Locate the cell with the specified text and output its (X, Y) center coordinate. 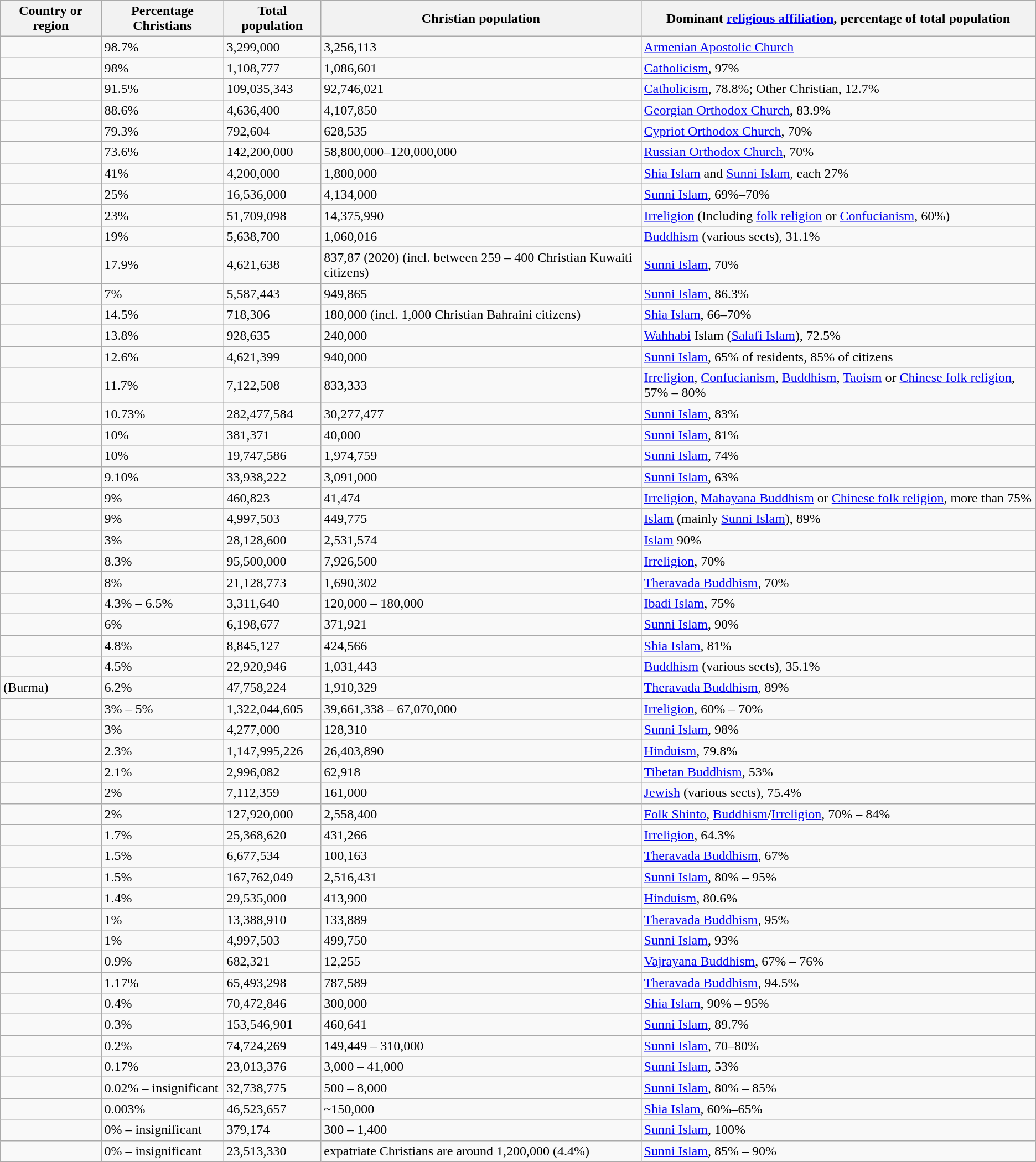
1,147,995,226 (272, 751)
Theravada Buddhism, 95% (838, 919)
180,000 (incl. 1,000 Christian Bahraini citizens) (481, 315)
1,974,759 (481, 456)
1,060,016 (481, 236)
4,277,000 (272, 730)
41% (163, 173)
949,865 (481, 294)
5,638,700 (272, 236)
Islam (mainly Sunni Islam), 89% (838, 519)
282,477,584 (272, 414)
Hinduism, 80.6% (838, 898)
3,311,640 (272, 603)
424,566 (481, 646)
940,000 (481, 357)
4.3% – 6.5% (163, 603)
62,918 (481, 772)
25,368,620 (272, 835)
51,709,098 (272, 215)
23% (163, 215)
95,500,000 (272, 561)
4,621,638 (272, 264)
12,255 (481, 961)
19% (163, 236)
28,128,600 (272, 540)
499,750 (481, 940)
4,621,399 (272, 357)
413,900 (481, 898)
628,535 (481, 131)
Shia Islam, 60%–65% (838, 1109)
Sunni Islam, 80% – 85% (838, 1088)
1.7% (163, 835)
3,256,113 (481, 47)
4,636,400 (272, 110)
Tibetan Buddhism, 53% (838, 772)
29,535,000 (272, 898)
928,635 (272, 336)
58,800,000–120,000,000 (481, 152)
142,200,000 (272, 152)
Shia Islam, 81% (838, 646)
4.5% (163, 667)
5,587,443 (272, 294)
0.003% (163, 1109)
19,747,586 (272, 456)
Irreligion, 70% (838, 561)
(Burma) (51, 688)
Georgian Orthodox Church, 83.9% (838, 110)
1,800,000 (481, 173)
21,128,773 (272, 582)
500 – 8,000 (481, 1088)
Sunni Islam, 70% (838, 264)
13,388,910 (272, 919)
Catholicism, 78.8%; Other Christian, 12.7% (838, 89)
3,299,000 (272, 47)
Shia Islam, 66–70% (838, 315)
Sunni Islam, 89.7% (838, 1025)
47,758,224 (272, 688)
Sunni Islam, 90% (838, 624)
6,677,534 (272, 856)
Total population (272, 19)
2,996,082 (272, 772)
10.73% (163, 414)
98% (163, 68)
39,661,338 – 67,070,000 (481, 709)
Theravada Buddhism, 67% (838, 856)
Christian population (481, 19)
88.6% (163, 110)
2,531,574 (481, 540)
25% (163, 194)
Jewish (various sects), 75.4% (838, 793)
Irreligion (Including folk religion or Confucianism, 60%) (838, 215)
13.8% (163, 336)
6.2% (163, 688)
Sunni Islam, 100% (838, 1130)
0.17% (163, 1067)
1,031,443 (481, 667)
1.4% (163, 898)
1,108,777 (272, 68)
17.9% (163, 264)
Armenian Apostolic Church (838, 47)
73.6% (163, 152)
133,889 (481, 919)
1,910,329 (481, 688)
Theravada Buddhism, 94.5% (838, 982)
98.7% (163, 47)
46,523,657 (272, 1109)
109,035,343 (272, 89)
12.6% (163, 357)
0.4% (163, 1004)
449,775 (481, 519)
Theravada Buddhism, 70% (838, 582)
1,322,044,605 (272, 709)
381,371 (272, 435)
167,762,049 (272, 877)
8,845,127 (272, 646)
371,921 (481, 624)
682,321 (272, 961)
Hinduism, 79.8% (838, 751)
Irreligion, Mahayana Buddhism or Chinese folk religion, more than 75% (838, 498)
837,87 (2020) (incl. between 259 – 400 Christian Kuwaiti citizens) (481, 264)
153,546,901 (272, 1025)
Islam 90% (838, 540)
0.02% – insignificant (163, 1088)
Sunni Islam, 81% (838, 435)
833,333 (481, 385)
7,926,500 (481, 561)
40,000 (481, 435)
Sunni Islam, 80% – 95% (838, 877)
6% (163, 624)
Shia Islam, 90% – 95% (838, 1004)
8.3% (163, 561)
Theravada Buddhism, 89% (838, 688)
0.3% (163, 1025)
2,516,431 (481, 877)
240,000 (481, 336)
1.17% (163, 982)
16,536,000 (272, 194)
300 – 1,400 (481, 1130)
Vajrayana Buddhism, 67% – 76% (838, 961)
718,306 (272, 315)
3,000 – 41,000 (481, 1067)
Sunni Islam, 69%–70% (838, 194)
8% (163, 582)
792,604 (272, 131)
127,920,000 (272, 814)
33,938,222 (272, 477)
Irreligion, 60% – 70% (838, 709)
Percentage Christians (163, 19)
26,403,890 (481, 751)
Catholicism, 97% (838, 68)
23,013,376 (272, 1067)
0.9% (163, 961)
Sunni Islam, 63% (838, 477)
32,738,775 (272, 1088)
92,746,021 (481, 89)
70,472,846 (272, 1004)
3% – 5% (163, 709)
120,000 – 180,000 (481, 603)
4.8% (163, 646)
Cypriot Orthodox Church, 70% (838, 131)
6,198,677 (272, 624)
3,091,000 (481, 477)
9.10% (163, 477)
4,134,000 (481, 194)
41,474 (481, 498)
Irreligion, 64.3% (838, 835)
Irreligion, Confucianism, Buddhism, Taoism or Chinese folk religion, 57% – 80% (838, 385)
7,122,508 (272, 385)
Sunni Islam, 86.3% (838, 294)
787,589 (481, 982)
2.1% (163, 772)
4,200,000 (272, 173)
65,493,298 (272, 982)
460,641 (481, 1025)
91.5% (163, 89)
0.2% (163, 1046)
Shia Islam and Sunni Islam, each 27% (838, 173)
2.3% (163, 751)
Sunni Islam, 70–80% (838, 1046)
Buddhism (various sects), 35.1% (838, 667)
23,513,330 (272, 1151)
379,174 (272, 1130)
149,449 – 310,000 (481, 1046)
161,000 (481, 793)
1,086,601 (481, 68)
Sunni Islam, 98% (838, 730)
14.5% (163, 315)
Sunni Islam, 74% (838, 456)
431,266 (481, 835)
4,107,850 (481, 110)
Ibadi Islam, 75% (838, 603)
14,375,990 (481, 215)
7% (163, 294)
Wahhabi Islam (Salafi Islam), 72.5% (838, 336)
Sunni Islam, 85% – 90% (838, 1151)
Sunni Islam, 65% of residents, 85% of citizens (838, 357)
100,163 (481, 856)
~150,000 (481, 1109)
Sunni Islam, 93% (838, 940)
Russian Orthodox Church, 70% (838, 152)
128,310 (481, 730)
7,112,359 (272, 793)
460,823 (272, 498)
30,277,477 (481, 414)
11.7% (163, 385)
2,558,400 (481, 814)
Dominant religious affiliation, percentage of total population (838, 19)
Country or region (51, 19)
Sunni Islam, 83% (838, 414)
74,724,269 (272, 1046)
79.3% (163, 131)
expatriate Christians are around 1,200,000 (4.4%) (481, 1151)
Folk Shinto, Buddhism/Irreligion, 70% – 84% (838, 814)
22,920,946 (272, 667)
1,690,302 (481, 582)
Sunni Islam, 53% (838, 1067)
Buddhism (various sects), 31.1% (838, 236)
300,000 (481, 1004)
